Pinpoint the cell where the given text exists, returning its (X, Y) midpoint coordinate. 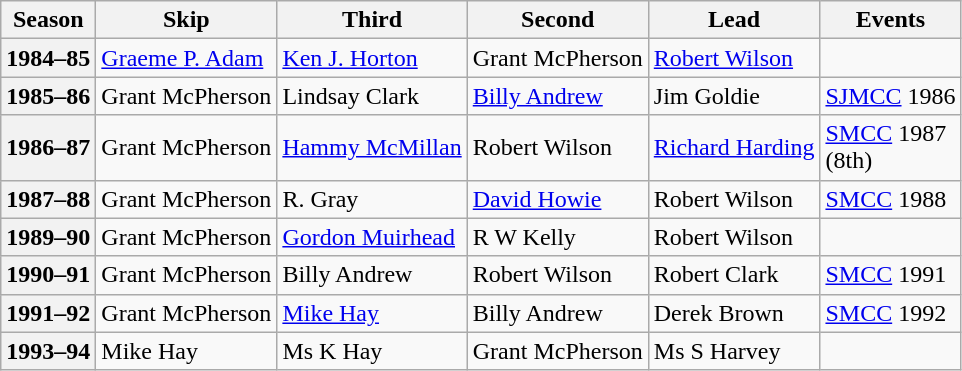
1985–86 (48, 96)
R. Gray (372, 199)
Robert Clark (734, 275)
1989–90 (48, 237)
SMCC 1991 (890, 275)
1990–91 (48, 275)
Gordon Muirhead (372, 237)
1984–85 (48, 58)
Derek Brown (734, 313)
Ken J. Horton (372, 58)
Jim Goldie (734, 96)
1987–88 (48, 199)
SMCC 1992 (890, 313)
Ms K Hay (372, 351)
1991–92 (48, 313)
Richard Harding (734, 148)
Second (558, 20)
R W Kelly (558, 237)
Third (372, 20)
Hammy McMillan (372, 148)
David Howie (558, 199)
Graeme P. Adam (186, 58)
Skip (186, 20)
Lindsay Clark (372, 96)
Events (890, 20)
Lead (734, 20)
Ms S Harvey (734, 351)
1986–87 (48, 148)
SMCC 1988 (890, 199)
SMCC 1987 (8th) (890, 148)
1993–94 (48, 351)
SJMCC 1986 (890, 96)
Season (48, 20)
